Identify which cell holds the provided text, then report its (x, y) central coordinate. 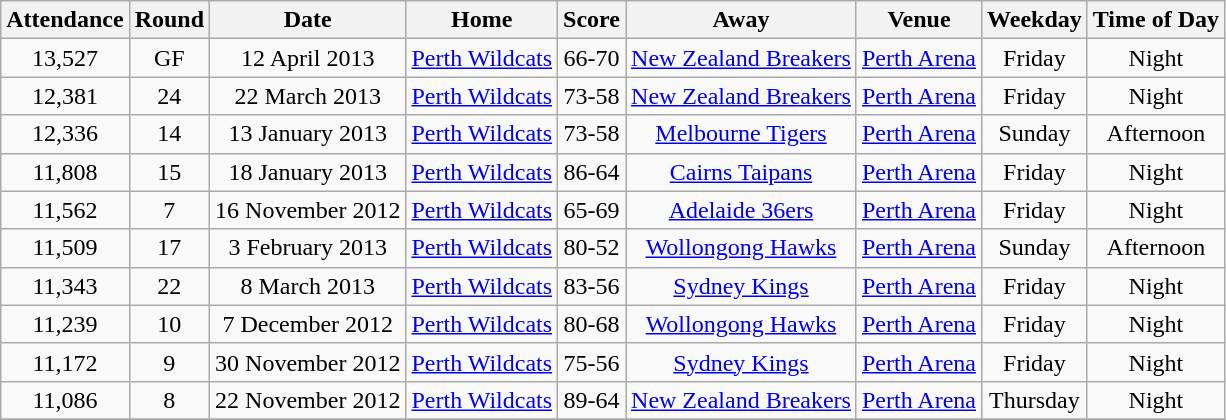
11,172 (65, 362)
Weekday (1035, 20)
16 November 2012 (308, 210)
7 (169, 210)
66-70 (592, 58)
12,381 (65, 96)
8 March 2013 (308, 286)
Home (482, 20)
30 November 2012 (308, 362)
89-64 (592, 400)
80-68 (592, 324)
15 (169, 172)
14 (169, 134)
80-52 (592, 248)
75-56 (592, 362)
12,336 (65, 134)
Melbourne Tigers (742, 134)
11,509 (65, 248)
11,808 (65, 172)
13 January 2013 (308, 134)
11,086 (65, 400)
11,239 (65, 324)
83-56 (592, 286)
8 (169, 400)
Score (592, 20)
24 (169, 96)
Venue (918, 20)
18 January 2013 (308, 172)
Cairns Taipans (742, 172)
22 (169, 286)
13,527 (65, 58)
GF (169, 58)
10 (169, 324)
3 February 2013 (308, 248)
65-69 (592, 210)
Away (742, 20)
86-64 (592, 172)
17 (169, 248)
Thursday (1035, 400)
7 December 2012 (308, 324)
Date (308, 20)
Time of Day (1156, 20)
Round (169, 20)
11,562 (65, 210)
9 (169, 362)
Adelaide 36ers (742, 210)
22 March 2013 (308, 96)
Attendance (65, 20)
11,343 (65, 286)
22 November 2012 (308, 400)
12 April 2013 (308, 58)
